Detect which cell encompasses the target text, then output its [x, y] center coordinate. 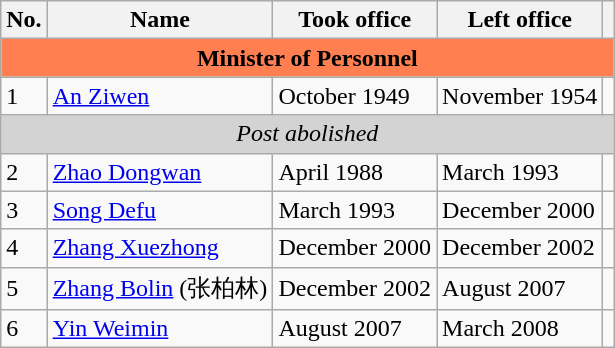
3 [24, 210]
October 1949 [355, 96]
6 [24, 329]
Name [160, 20]
Zhao Dongwan [160, 172]
Song Defu [160, 210]
No. [24, 20]
Yin Weimin [160, 329]
5 [24, 288]
2 [24, 172]
Zhang Xuezhong [160, 248]
Zhang Bolin (张柏林) [160, 288]
April 1988 [355, 172]
4 [24, 248]
Post abolished [308, 134]
November 1954 [520, 96]
March 2008 [520, 329]
Minister of Personnel [308, 58]
Left office [520, 20]
Took office [355, 20]
An Ziwen [160, 96]
1 [24, 96]
